Return [x, y] of the center of cell containing provided text 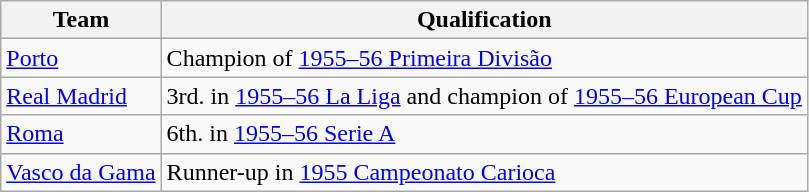
Vasco da Gama [81, 172]
Qualification [484, 20]
Champion of 1955–56 Primeira Divisão [484, 58]
Runner-up in 1955 Campeonato Carioca [484, 172]
Team [81, 20]
3rd. in 1955–56 La Liga and champion of 1955–56 European Cup [484, 96]
Real Madrid [81, 96]
6th. in 1955–56 Serie A [484, 134]
Porto [81, 58]
Roma [81, 134]
